Scan for the cell matching the given text and deliver its (X, Y) coordinate at center. 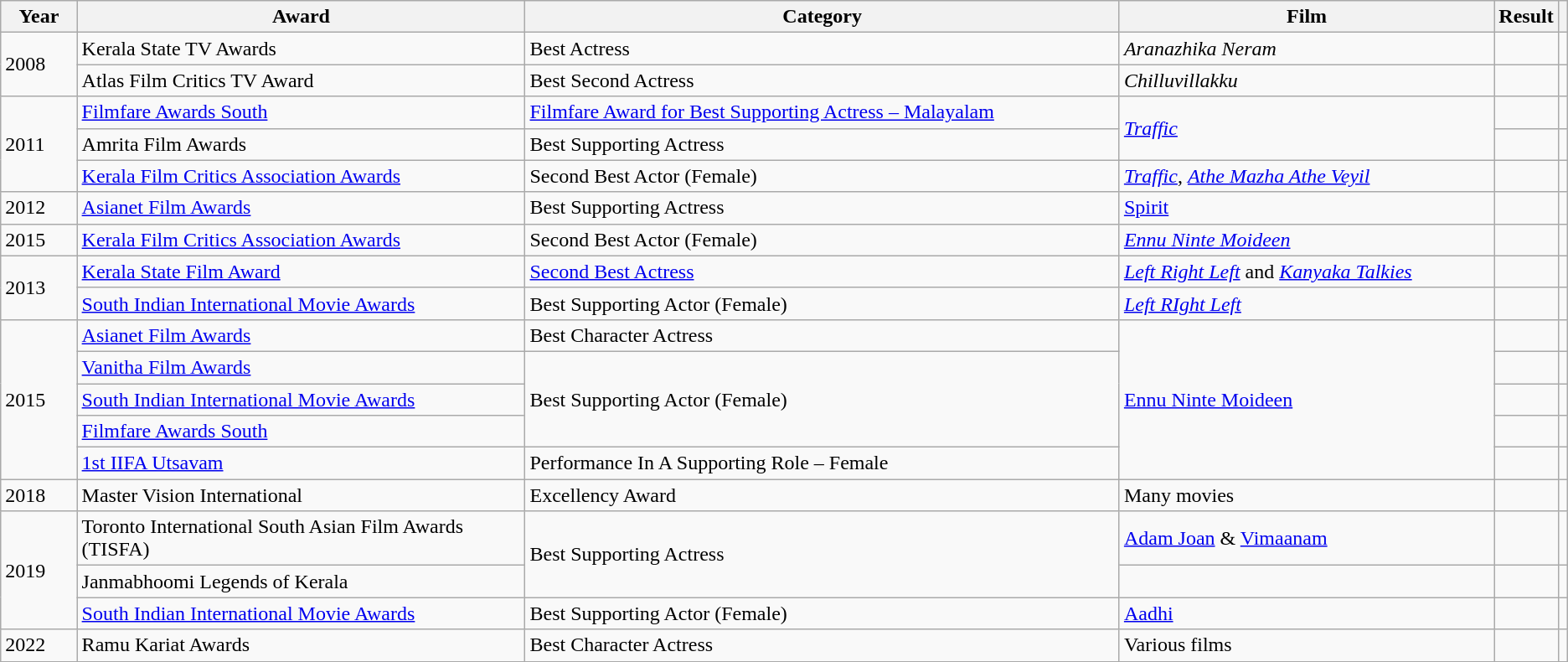
Aranazhika Neram (1307, 49)
2019 (39, 570)
Result (1526, 17)
Master Vision International (302, 495)
Aadhi (1307, 613)
Best Second Actress (823, 80)
Traffic, Athe Mazha Athe Veyil (1307, 176)
Janmabhoomi Legends of Kerala (302, 582)
Amrita Film Awards (302, 144)
Excellency Award (823, 495)
2013 (39, 287)
Best Actress (823, 49)
Second Best Actress (823, 272)
Vanitha Film Awards (302, 367)
Filmfare Award for Best Supporting Actress – Malayalam (823, 112)
Atlas Film Critics TV Award (302, 80)
2018 (39, 495)
Traffic (1307, 128)
2022 (39, 645)
Toronto International South Asian Film Awards (TISFA) (302, 538)
Film (1307, 17)
Left Right Left and Kanyaka Talkies (1307, 272)
Kerala State Film Award (302, 272)
2008 (39, 65)
Left RIght Left (1307, 303)
Kerala State TV Awards (302, 49)
1st IIFA Utsavam (302, 463)
Year (39, 17)
Spirit (1307, 208)
Adam Joan & Vimaanam (1307, 538)
Award (302, 17)
Various films (1307, 645)
Chilluvillakku (1307, 80)
Category (823, 17)
Ramu Kariat Awards (302, 645)
Performance In A Supporting Role – Female (823, 463)
Many movies (1307, 495)
2011 (39, 144)
2012 (39, 208)
